Find where the given text appears and provide that cell's center as [x, y] coordinate. 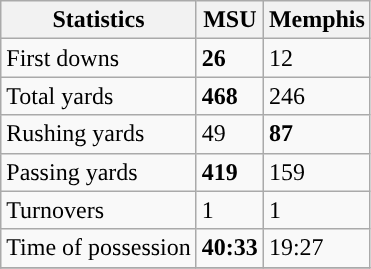
Turnovers [99, 210]
12 [316, 58]
19:27 [316, 248]
419 [230, 172]
Statistics [99, 20]
159 [316, 172]
87 [316, 134]
First downs [99, 58]
40:33 [230, 248]
MSU [230, 20]
Time of possession [99, 248]
49 [230, 134]
468 [230, 96]
Total yards [99, 96]
Rushing yards [99, 134]
Passing yards [99, 172]
Memphis [316, 20]
26 [230, 58]
246 [316, 96]
